Search for the cell housing the specified text and yield its [X, Y] center coordinate. 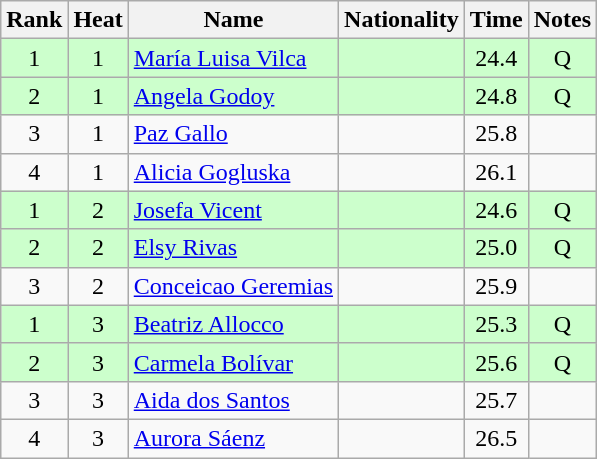
Alicia Gogluska [233, 172]
Aida dos Santos [233, 400]
Rank [34, 20]
Josefa Vicent [233, 210]
25.9 [496, 286]
25.6 [496, 362]
Elsy Rivas [233, 248]
Notes [562, 20]
25.8 [496, 134]
Nationality [402, 20]
24.4 [496, 58]
Beatriz Allocco [233, 324]
Paz Gallo [233, 134]
Name [233, 20]
María Luisa Vilca [233, 58]
Aurora Sáenz [233, 438]
Angela Godoy [233, 96]
24.8 [496, 96]
26.1 [496, 172]
Heat [98, 20]
Carmela Bolívar [233, 362]
25.0 [496, 248]
25.3 [496, 324]
24.6 [496, 210]
25.7 [496, 400]
Time [496, 20]
26.5 [496, 438]
Conceicao Geremias [233, 286]
